Return [x, y] of the center of cell containing provided text 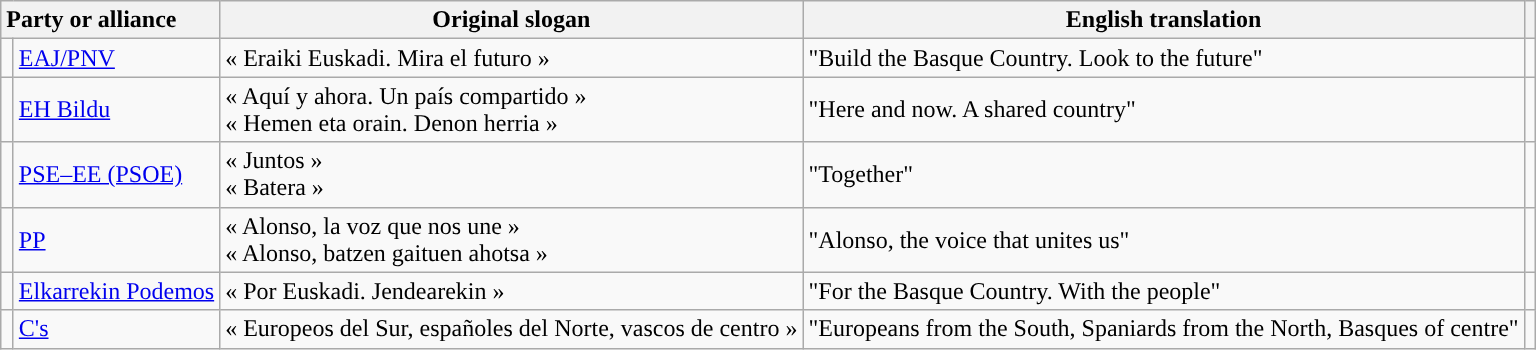
"Together" [1164, 174]
Elkarrekin Podemos [116, 291]
Original slogan [512, 20]
EH Bildu [116, 110]
"Build the Basque Country. Look to the future" [1164, 58]
English translation [1164, 20]
« Aquí y ahora. Un país compartido »« Hemen eta orain. Denon herria » [512, 110]
« Eraiki Euskadi. Mira el futuro » [512, 58]
« Por Euskadi. Jendearekin » [512, 291]
C's [116, 329]
"Alonso, the voice that unites us" [1164, 240]
« Europeos del Sur, españoles del Norte, vascos de centro » [512, 329]
EAJ/PNV [116, 58]
"Here and now. A shared country" [1164, 110]
Party or alliance [110, 20]
"Europeans from the South, Spaniards from the North, Basques of centre" [1164, 329]
"For the Basque Country. With the people" [1164, 291]
« Alonso, la voz que nos une »« Alonso, batzen gaituen ahotsa » [512, 240]
« Juntos »« Batera » [512, 174]
PSE–EE (PSOE) [116, 174]
PP [116, 240]
